Detect which cell encompasses the target text, then output its [x, y] center coordinate. 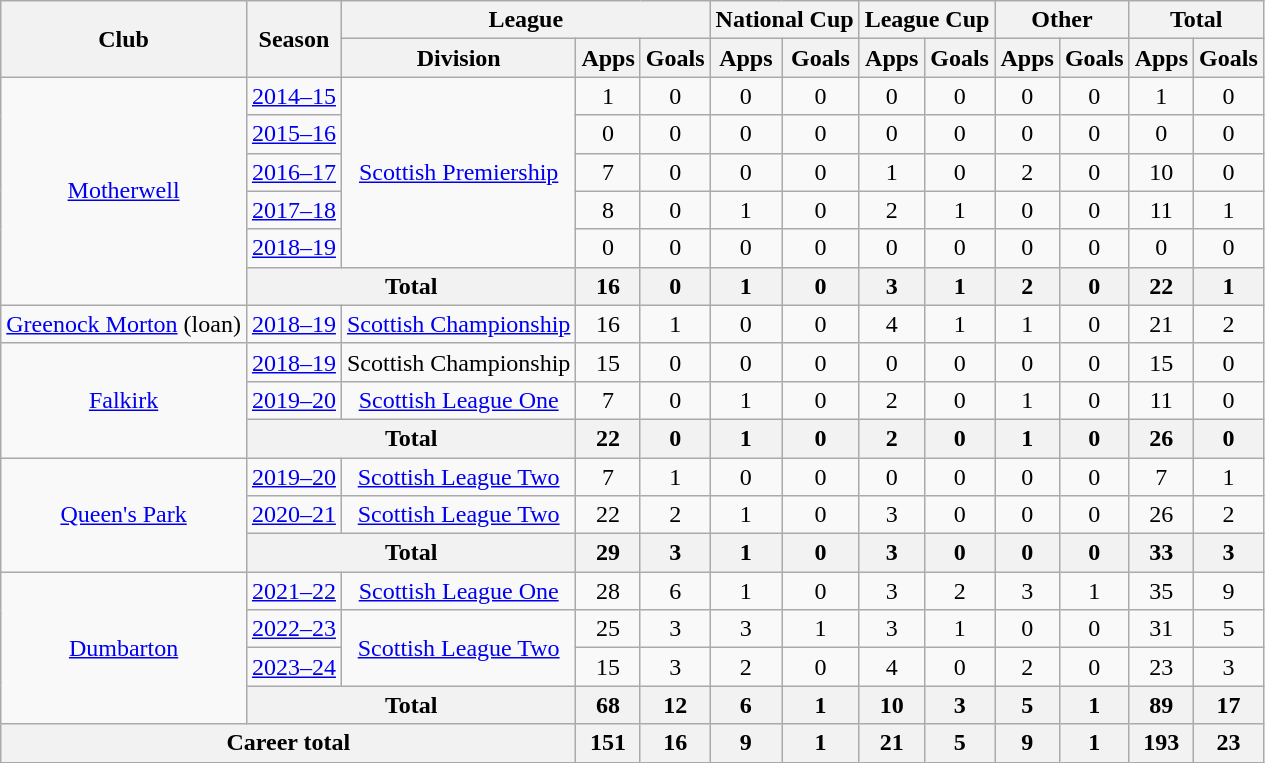
National Cup [784, 20]
Other [1062, 20]
Falkirk [124, 400]
Motherwell [124, 191]
17 [1229, 705]
12 [675, 705]
33 [1161, 553]
89 [1161, 705]
League Cup [927, 20]
35 [1161, 591]
29 [608, 553]
Greenock Morton (loan) [124, 324]
League [526, 20]
Division [458, 58]
2016–17 [294, 172]
2017–18 [294, 210]
2014–15 [294, 96]
2022–23 [294, 629]
8 [608, 210]
Queen's Park [124, 515]
2020–21 [294, 515]
151 [608, 743]
68 [608, 705]
2015–16 [294, 134]
28 [608, 591]
25 [608, 629]
Club [124, 39]
2023–24 [294, 667]
193 [1161, 743]
Career total [288, 743]
Dumbarton [124, 648]
31 [1161, 629]
2021–22 [294, 591]
Scottish Premiership [458, 172]
Season [294, 39]
